Capture the cell that displays the provided text and extract its (X, Y) central coordinate. 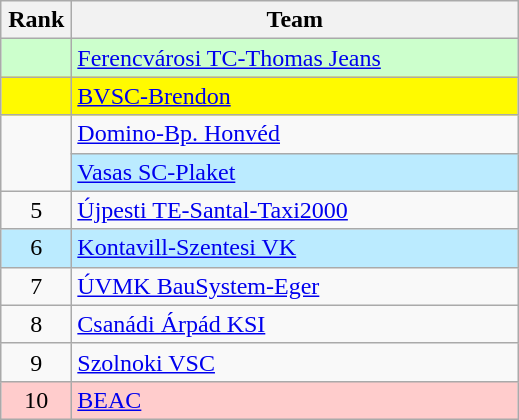
BVSC-Brendon (295, 96)
Újpesti TE-Santal-Taxi2000 (295, 210)
10 (36, 400)
ÚVMK BauSystem-Eger (295, 286)
Ferencvárosi TC-Thomas Jeans (295, 58)
Domino-Bp. Honvéd (295, 134)
7 (36, 286)
9 (36, 362)
5 (36, 210)
Rank (36, 20)
Vasas SC-Plaket (295, 172)
Kontavill-Szentesi VK (295, 248)
Team (295, 20)
Szolnoki VSC (295, 362)
Csanádi Árpád KSI (295, 324)
BEAC (295, 400)
8 (36, 324)
6 (36, 248)
